Return the [x, y] coordinate for the center point of the cell that contains the specified text.  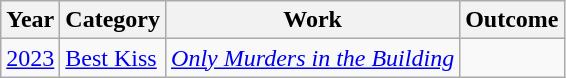
Category [113, 20]
Only Murders in the Building [313, 58]
Best Kiss [113, 58]
Year [30, 20]
Work [313, 20]
Outcome [512, 20]
2023 [30, 58]
